Capture the cell that displays the provided text and extract its [X, Y] central coordinate. 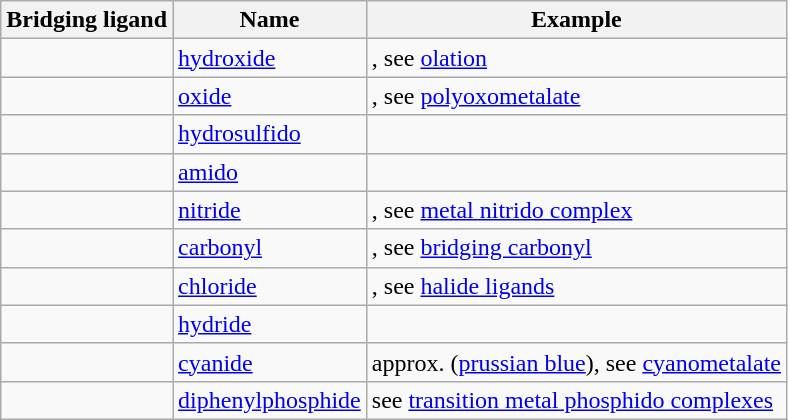
hydrosulfido [270, 134]
nitride [270, 210]
, see bridging carbonyl [576, 248]
hydride [270, 324]
, see halide ligands [576, 286]
oxide [270, 96]
chloride [270, 286]
, see metal nitrido complex [576, 210]
, see olation [576, 58]
amido [270, 172]
diphenylphosphide [270, 400]
Name [270, 20]
Example [576, 20]
Bridging ligand [87, 20]
approx. (prussian blue), see cyanometalate [576, 362]
cyanide [270, 362]
carbonyl [270, 248]
hydroxide [270, 58]
, see polyoxometalate [576, 96]
see transition metal phosphido complexes [576, 400]
